For the text-containing cell, return its midpoint in [X, Y] coordinate format. 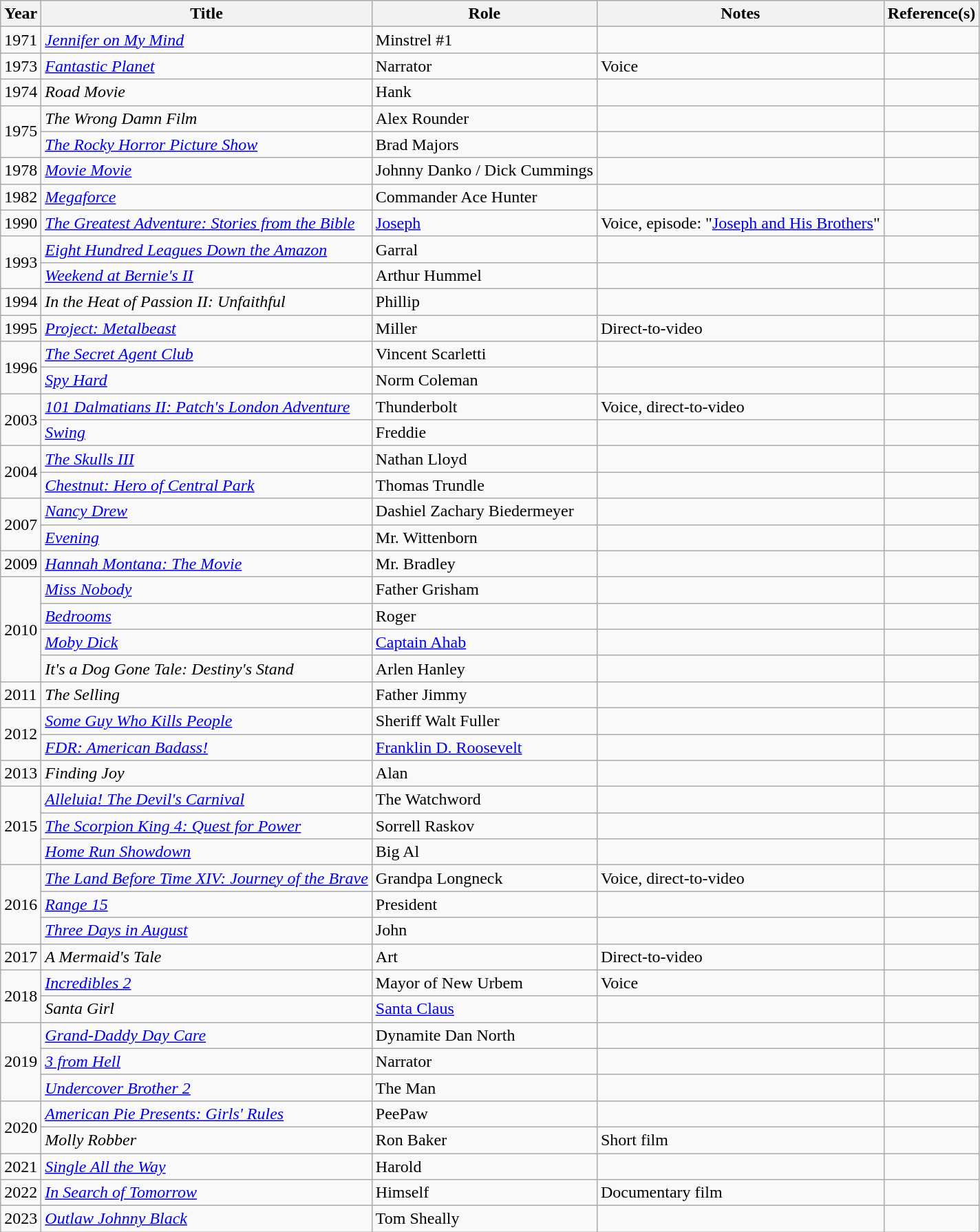
Tom Sheally [484, 1219]
Documentary film [741, 1193]
John [484, 931]
Ron Baker [484, 1140]
2007 [21, 524]
Megaforce [206, 197]
2011 [21, 694]
Range 15 [206, 904]
The Skulls III [206, 459]
PeePaw [484, 1114]
Sorrell Raskov [484, 826]
Art [484, 957]
Roger [484, 616]
Incredibles 2 [206, 983]
Single All the Way [206, 1167]
2004 [21, 472]
In Search of Tomorrow [206, 1193]
Big Al [484, 852]
2016 [21, 904]
Garral [484, 249]
Johnny Danko / Dick Cummings [484, 171]
The Land Before Time XIV: Journey of the Brave [206, 878]
American Pie Presents: Girls' Rules [206, 1114]
Harold [484, 1167]
Hank [484, 92]
Hannah Montana: The Movie [206, 564]
Thomas Trundle [484, 485]
2012 [21, 734]
Voice, episode: "Joseph and His Brothers" [741, 223]
2018 [21, 996]
Weekend at Bernie's II [206, 275]
1974 [21, 92]
Phillip [484, 301]
1971 [21, 40]
Minstrel #1 [484, 40]
1990 [21, 223]
Thunderbolt [484, 407]
Short film [741, 1140]
Mr. Wittenborn [484, 538]
2020 [21, 1127]
1978 [21, 171]
Father Jimmy [484, 694]
2023 [21, 1219]
Moby Dick [206, 642]
1993 [21, 262]
Spy Hard [206, 381]
Swing [206, 433]
Some Guy Who Kills People [206, 721]
Undercover Brother 2 [206, 1087]
Joseph [484, 223]
Vincent Scarletti [484, 354]
2010 [21, 629]
The Secret Agent Club [206, 354]
FDR: American Badass! [206, 747]
Grandpa Longneck [484, 878]
Santa Claus [484, 1009]
Mayor of New Urbem [484, 983]
Eight Hundred Leagues Down the Amazon [206, 249]
Fantastic Planet [206, 66]
Franklin D. Roosevelt [484, 747]
Arlen Hanley [484, 668]
Alan [484, 774]
Nancy Drew [206, 511]
2009 [21, 564]
Sheriff Walt Fuller [484, 721]
The Watchword [484, 800]
1996 [21, 368]
Alleluia! The Devil's Carnival [206, 800]
2013 [21, 774]
Bedrooms [206, 616]
Outlaw Johnny Black [206, 1219]
Brad Majors [484, 145]
Role [484, 14]
2022 [21, 1193]
Miller [484, 328]
1975 [21, 131]
Road Movie [206, 92]
Home Run Showdown [206, 852]
Movie Movie [206, 171]
Captain Ahab [484, 642]
Miss Nobody [206, 590]
It's a Dog Gone Tale: Destiny's Stand [206, 668]
President [484, 904]
Notes [741, 14]
The Selling [206, 694]
3 from Hell [206, 1061]
A Mermaid's Tale [206, 957]
In the Heat of Passion II: Unfaithful [206, 301]
2003 [21, 420]
Reference(s) [932, 14]
2021 [21, 1167]
1995 [21, 328]
101 Dalmatians II: Patch's London Adventure [206, 407]
Mr. Bradley [484, 564]
Project: Metalbeast [206, 328]
The Scorpion King 4: Quest for Power [206, 826]
2015 [21, 826]
Chestnut: Hero of Central Park [206, 485]
Three Days in August [206, 931]
Norm Coleman [484, 381]
Nathan Lloyd [484, 459]
Arthur Hummel [484, 275]
2017 [21, 957]
The Man [484, 1087]
The Rocky Horror Picture Show [206, 145]
Santa Girl [206, 1009]
Grand-Daddy Day Care [206, 1035]
Evening [206, 538]
Dashiel Zachary Biedermeyer [484, 511]
Year [21, 14]
1982 [21, 197]
Finding Joy [206, 774]
The Wrong Damn Film [206, 118]
1994 [21, 301]
Father Grisham [484, 590]
Jennifer on My Mind [206, 40]
2019 [21, 1061]
Molly Robber [206, 1140]
Himself [484, 1193]
Title [206, 14]
Dynamite Dan North [484, 1035]
Commander Ace Hunter [484, 197]
Alex Rounder [484, 118]
Freddie [484, 433]
The Greatest Adventure: Stories from the Bible [206, 223]
1973 [21, 66]
